Search for the cell housing the specified text and yield its [X, Y] center coordinate. 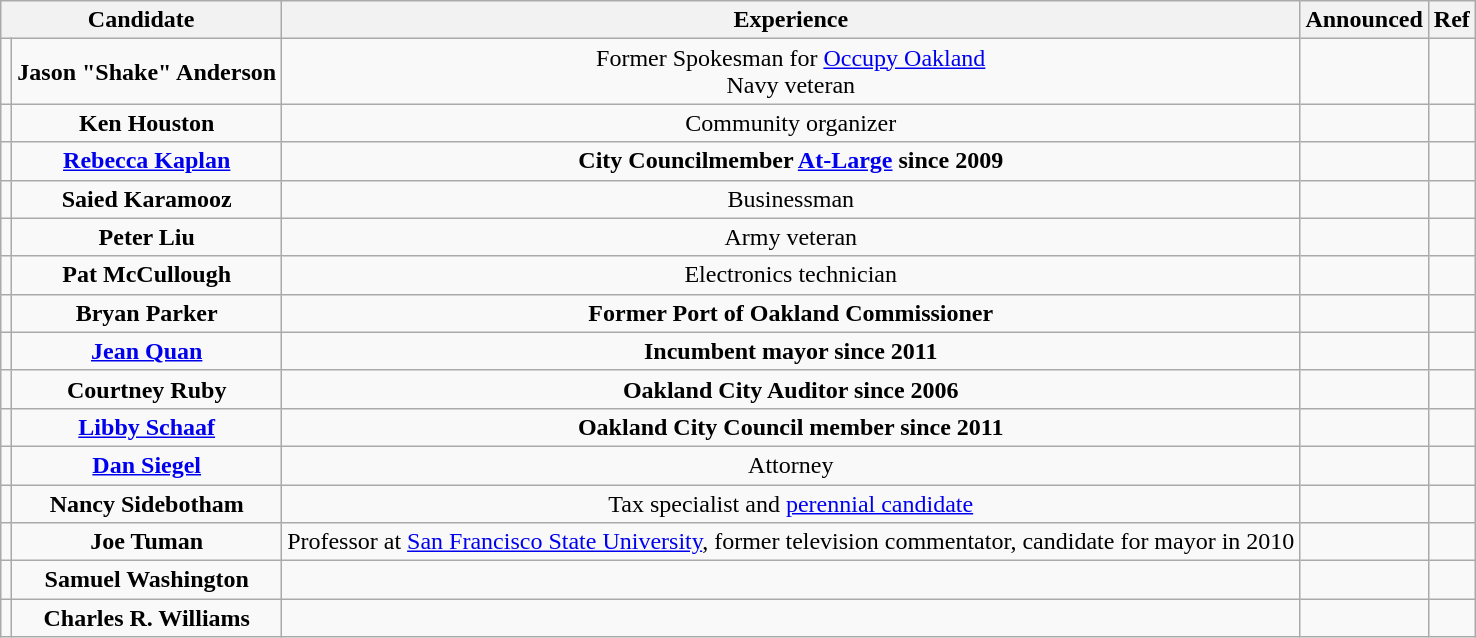
Ken Houston [147, 123]
Oakland City Council member since 2011 [791, 427]
Community organizer [791, 123]
Rebecca Kaplan [147, 161]
Experience [791, 20]
City Councilmember At-Large since 2009 [791, 161]
Ref [1452, 20]
Former Spokesman for Occupy OaklandNavy veteran [791, 72]
Jean Quan [147, 351]
Peter Liu [147, 237]
Former Port of Oakland Commissioner [791, 313]
Announced [1364, 20]
Electronics technician [791, 275]
Dan Siegel [147, 465]
Libby Schaaf [147, 427]
Charles R. Williams [147, 618]
Candidate [142, 20]
Jason "Shake" Anderson [147, 72]
Army veteran [791, 237]
Professor at San Francisco State University, former television commentator, candidate for mayor in 2010 [791, 542]
Incumbent mayor since 2011 [791, 351]
Oakland City Auditor since 2006 [791, 389]
Attorney [791, 465]
Pat McCullough [147, 275]
Tax specialist and perennial candidate [791, 503]
Samuel Washington [147, 580]
Nancy Sidebotham [147, 503]
Courtney Ruby [147, 389]
Businessman [791, 199]
Saied Karamooz [147, 199]
Bryan Parker [147, 313]
Joe Tuman [147, 542]
